Determine the [x, y] coordinate at the center of the cell enclosing the given text.  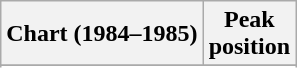
Peakposition [249, 34]
Chart (1984–1985) [102, 34]
